Search for the cell housing the specified text and yield its (X, Y) center coordinate. 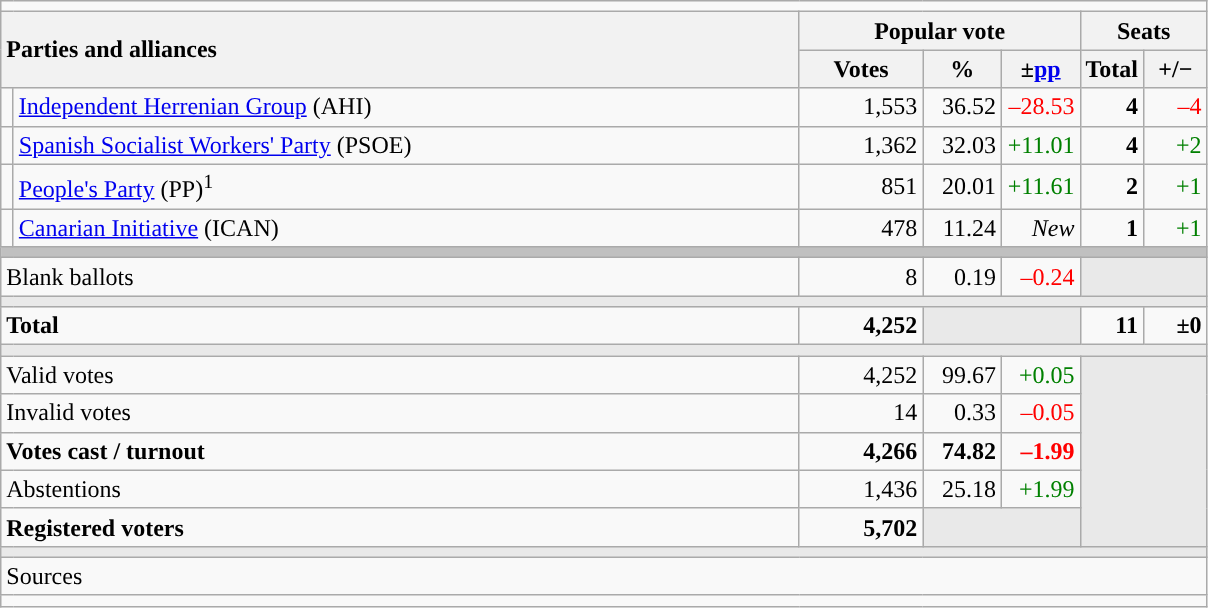
Invalid votes (400, 413)
20.01 (962, 186)
Votes cast / turnout (400, 451)
1 (1112, 228)
+0.05 (1040, 375)
14 (861, 413)
2 (1112, 186)
–0.24 (1040, 277)
851 (861, 186)
–0.05 (1040, 413)
Independent Herrenian Group (AHI) (406, 107)
0.33 (962, 413)
1,436 (861, 489)
Abstentions (400, 489)
11.24 (962, 228)
+11.01 (1040, 145)
Parties and alliances (400, 50)
Seats (1144, 31)
±0 (1176, 326)
74.82 (962, 451)
±pp (1040, 69)
Votes (861, 69)
8 (861, 277)
–1.99 (1040, 451)
% (962, 69)
Canarian Initiative (ICAN) (406, 228)
+/− (1176, 69)
25.18 (962, 489)
+11.61 (1040, 186)
Registered voters (400, 527)
New (1040, 228)
36.52 (962, 107)
Popular vote (940, 31)
Spanish Socialist Workers' Party (PSOE) (406, 145)
11 (1112, 326)
–28.53 (1040, 107)
Sources (604, 576)
32.03 (962, 145)
99.67 (962, 375)
–4 (1176, 107)
1,553 (861, 107)
Blank ballots (400, 277)
478 (861, 228)
4,266 (861, 451)
+1.99 (1040, 489)
People's Party (PP)1 (406, 186)
0.19 (962, 277)
1,362 (861, 145)
5,702 (861, 527)
Valid votes (400, 375)
+2 (1176, 145)
